Return [x, y] of the center of cell containing provided text 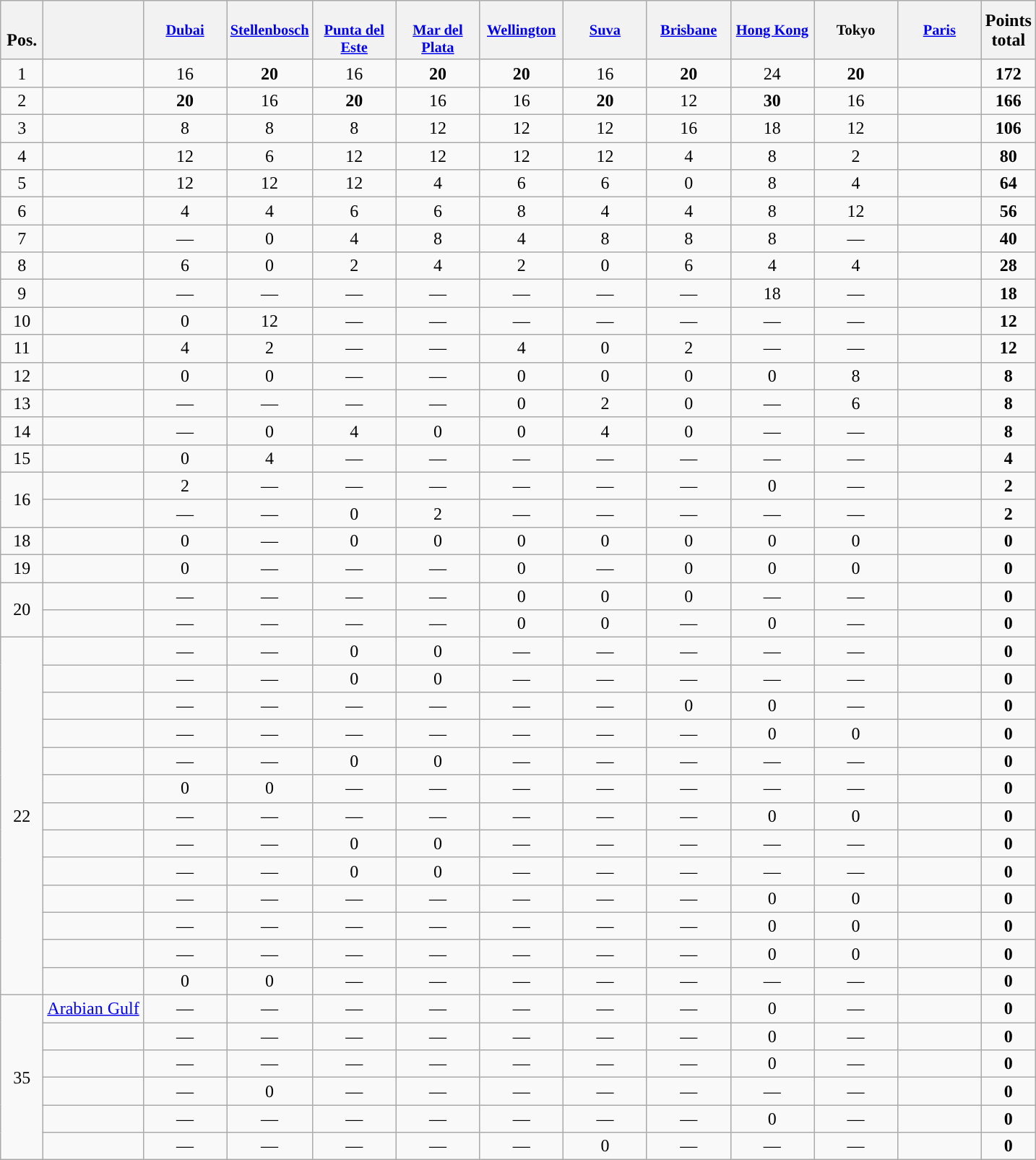
22 [22, 817]
Stellenbosch [269, 30]
80 [1009, 156]
166 [1009, 100]
Punta del Este [354, 30]
19 [22, 569]
13 [22, 403]
Dubai [185, 30]
3 [22, 129]
40 [1009, 239]
Hong Kong [772, 30]
10 [22, 321]
1 [22, 73]
11 [22, 348]
14 [22, 431]
Pos. [22, 30]
15 [22, 458]
24 [772, 73]
Paris [939, 30]
Wellington [522, 30]
64 [1009, 184]
Mar del Plata [438, 30]
Suva [605, 30]
9 [22, 293]
5 [22, 184]
30 [772, 100]
7 [22, 239]
56 [1009, 211]
172 [1009, 73]
106 [1009, 129]
Brisbane [688, 30]
Pointstotal [1009, 30]
35 [22, 1078]
28 [1009, 266]
Arabian Gulf [93, 1009]
Tokyo [856, 30]
